Find where the given text appears and provide that cell's center as [X, Y] coordinate. 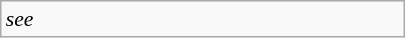
see [203, 19]
